From the cell containing the given text, extract its center point as [X, Y] coordinate. 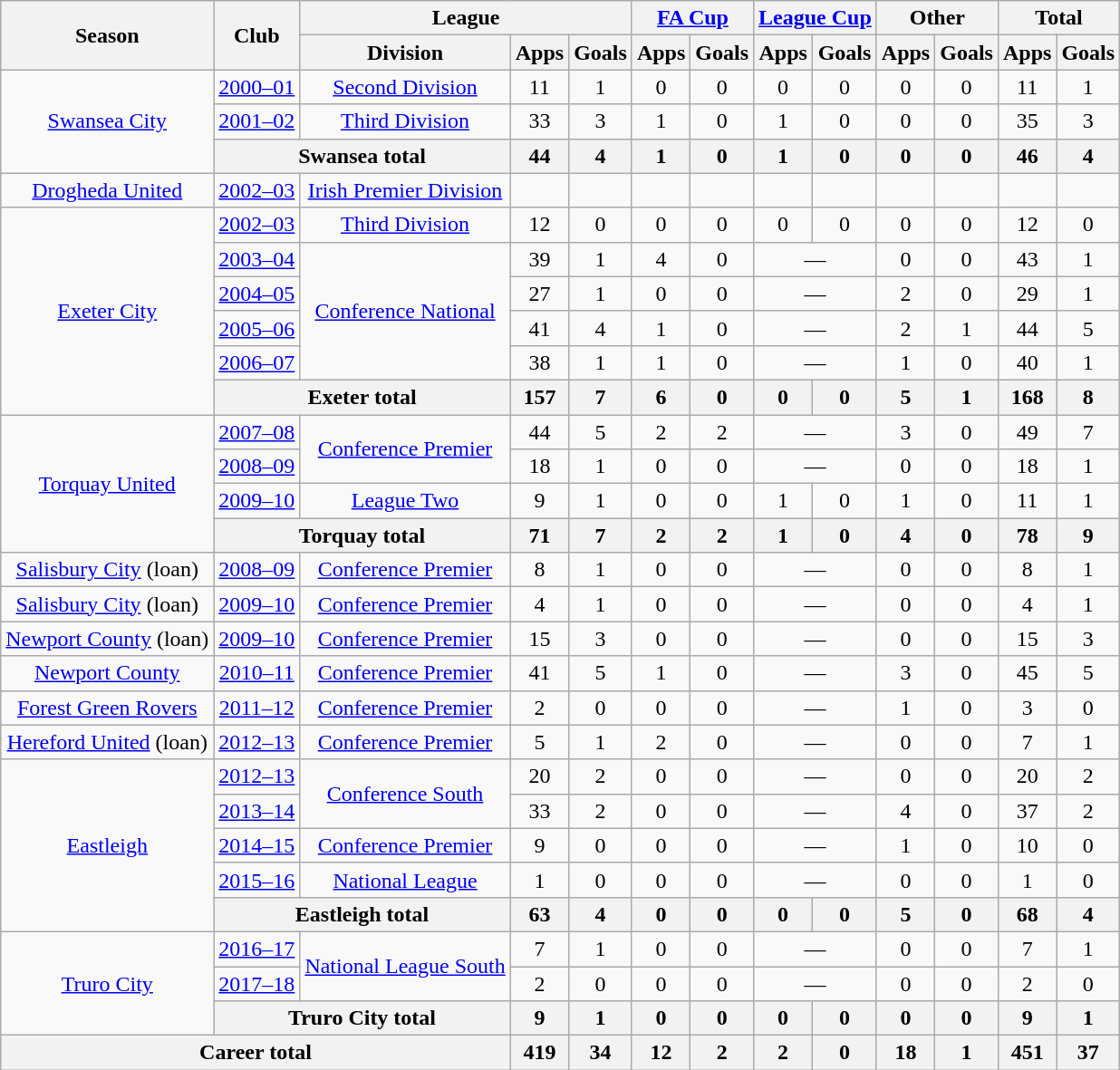
10 [1027, 845]
35 [1027, 121]
71 [539, 535]
Swansea City [107, 121]
6 [661, 397]
40 [1027, 362]
Exeter total [362, 397]
Conference National [405, 311]
League Two [405, 501]
2004–05 [257, 294]
Other [937, 18]
43 [1027, 259]
2017–18 [257, 983]
63 [539, 914]
39 [539, 259]
49 [1027, 432]
34 [601, 1053]
451 [1027, 1053]
46 [1027, 156]
National League South [405, 966]
Drogheda United [107, 190]
2015–16 [257, 880]
Truro City total [362, 1018]
45 [1027, 673]
Eastleigh [107, 845]
Career total [256, 1053]
Swansea total [362, 156]
2016–17 [257, 949]
Newport County [107, 673]
38 [539, 362]
2007–08 [257, 432]
419 [539, 1053]
27 [539, 294]
Exeter City [107, 311]
League [466, 18]
168 [1027, 397]
2006–07 [257, 362]
29 [1027, 294]
FA Cup [692, 18]
Hereford United (loan) [107, 742]
2010–11 [257, 673]
Torquay United [107, 484]
Forest Green Rovers [107, 708]
Season [107, 35]
Conference South [405, 794]
78 [1027, 535]
2001–02 [257, 121]
2003–04 [257, 259]
National League [405, 880]
2014–15 [257, 845]
Total [1058, 18]
Truro City [107, 983]
Division [405, 53]
2011–12 [257, 708]
Eastleigh total [362, 914]
2005–06 [257, 328]
68 [1027, 914]
Torquay total [362, 535]
2000–01 [257, 87]
2013–14 [257, 811]
Newport County (loan) [107, 639]
157 [539, 397]
Irish Premier Division [405, 190]
Second Division [405, 87]
Club [257, 35]
League Cup [816, 18]
